Identify which cell holds the provided text, then report its [X, Y] central coordinate. 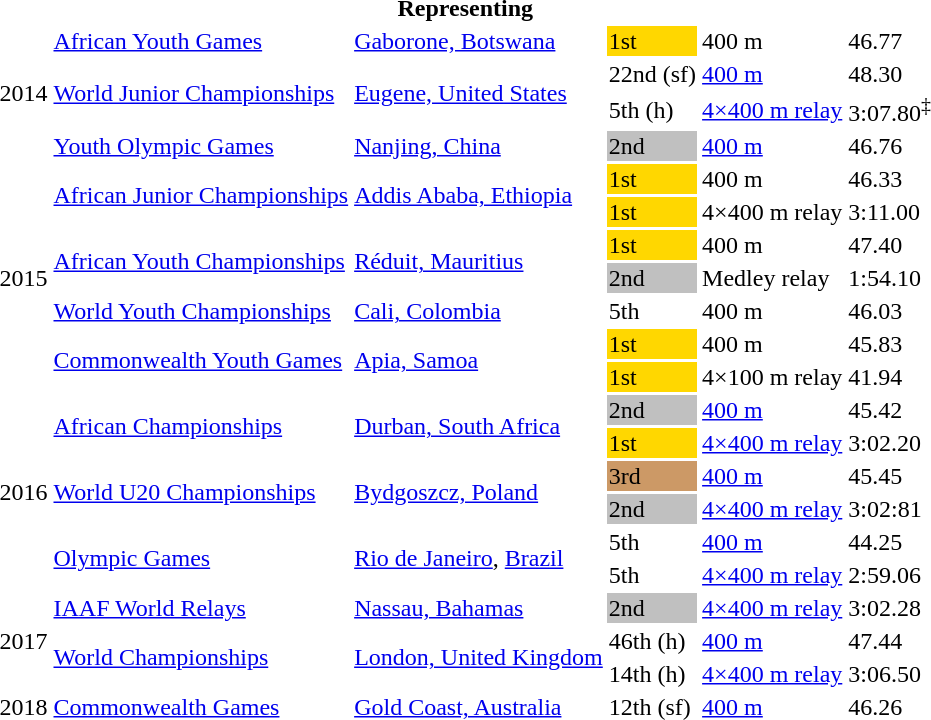
Youth Olympic Games [201, 146]
African Junior Championships [201, 196]
Nanjing, China [479, 146]
World Championships [201, 658]
African Championships [201, 426]
London, United Kingdom [479, 658]
African Youth Games [201, 41]
Apia, Samoa [479, 360]
Commonwealth Youth Games [201, 360]
22nd (sf) [652, 74]
Bydgoszcz, Poland [479, 492]
Medley relay [772, 278]
African Youth Championships [201, 262]
World Junior Championships [201, 94]
3rd [652, 476]
4×100 m relay [772, 377]
Addis Ababa, Ethiopia [479, 196]
World Youth Championships [201, 311]
Nassau, Bahamas [479, 608]
Eugene, United States [479, 94]
Rio de Janeiro, Brazil [479, 558]
14th (h) [652, 674]
46th (h) [652, 641]
IAAF World Relays [201, 608]
World U20 Championships [201, 492]
Réduit, Mauritius [479, 262]
5th (h) [652, 110]
Durban, South Africa [479, 426]
Olympic Games [201, 558]
Cali, Colombia [479, 311]
Gaborone, Botswana [479, 41]
